Provide the [x, y] coordinate of the cell's center where the given text is located.  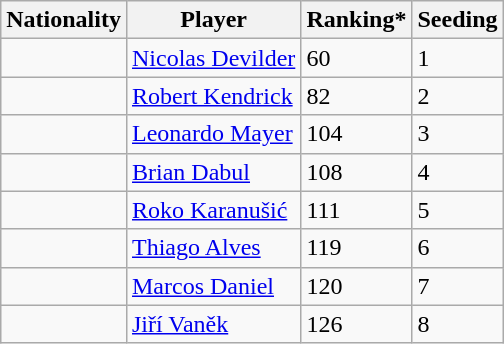
111 [356, 210]
82 [356, 96]
Nicolas Devilder [213, 58]
7 [458, 286]
Player [213, 20]
Nationality [64, 20]
2 [458, 96]
Thiago Alves [213, 248]
Roko Karanušić [213, 210]
Robert Kendrick [213, 96]
6 [458, 248]
Leonardo Mayer [213, 134]
8 [458, 324]
Marcos Daniel [213, 286]
Seeding [458, 20]
Brian Dabul [213, 172]
126 [356, 324]
Jiří Vaněk [213, 324]
3 [458, 134]
1 [458, 58]
119 [356, 248]
60 [356, 58]
104 [356, 134]
108 [356, 172]
5 [458, 210]
Ranking* [356, 20]
4 [458, 172]
120 [356, 286]
